Capture the cell that displays the provided text and extract its [X, Y] central coordinate. 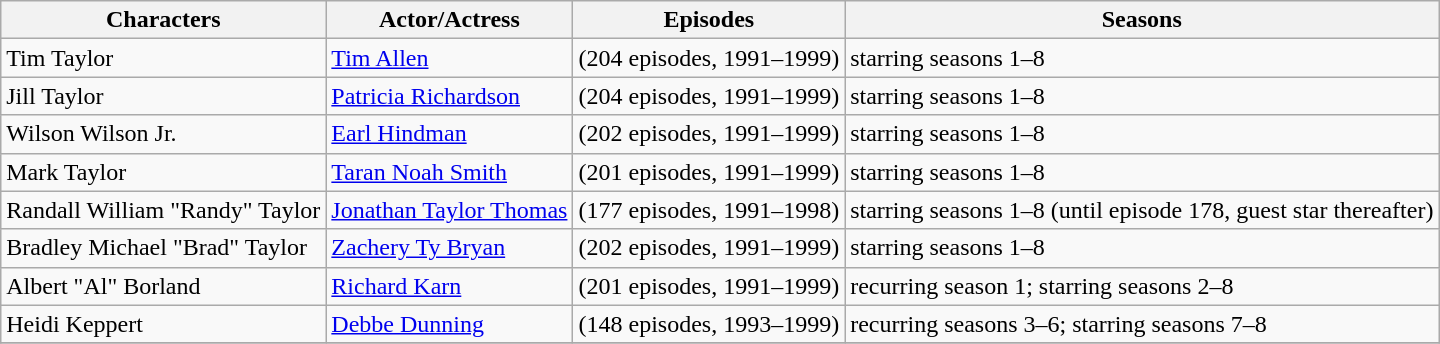
Characters [164, 20]
Zachery Ty Bryan [450, 248]
Seasons [1142, 20]
Jill Taylor [164, 96]
Patricia Richardson [450, 96]
Richard Karn [450, 286]
Debbe Dunning [450, 324]
starring seasons 1–8 (until episode 178, guest star thereafter) [1142, 210]
(177 episodes, 1991–1998) [709, 210]
Heidi Keppert [164, 324]
Taran Noah Smith [450, 172]
Randall William "Randy" Taylor [164, 210]
Actor/Actress [450, 20]
Tim Allen [450, 58]
Episodes [709, 20]
Jonathan Taylor Thomas [450, 210]
Wilson Wilson Jr. [164, 134]
Albert "Al" Borland [164, 286]
Earl Hindman [450, 134]
recurring season 1; starring seasons 2–8 [1142, 286]
Tim Taylor [164, 58]
(148 episodes, 1993–1999) [709, 324]
Mark Taylor [164, 172]
recurring seasons 3–6; starring seasons 7–8 [1142, 324]
Bradley Michael "Brad" Taylor [164, 248]
